Determine the [x, y] coordinate at the center of the cell enclosing the given text.  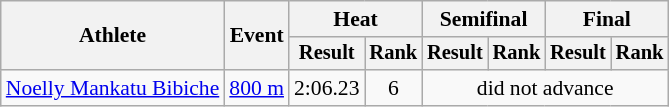
Final [606, 19]
Semifinal [484, 19]
Event [256, 36]
Athlete [113, 36]
6 [393, 88]
Heat [356, 19]
2:06.23 [326, 88]
Noelly Mankatu Bibiche [113, 88]
did not advance [545, 88]
800 m [256, 88]
